Scan for the cell matching the given text and deliver its (X, Y) coordinate at center. 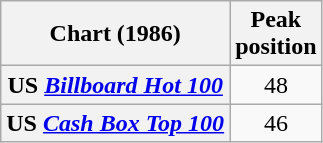
Chart (1986) (116, 34)
US Cash Box Top 100 (116, 123)
US Billboard Hot 100 (116, 85)
48 (276, 85)
46 (276, 123)
Peakposition (276, 34)
